Extract the [x, y] coordinate from the center of the cell holding the provided text.  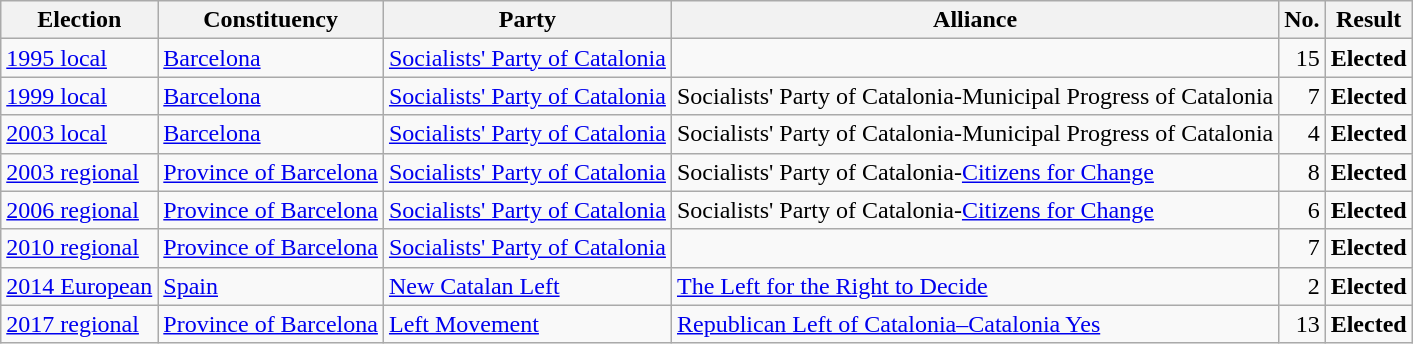
1995 local [80, 58]
Spain [271, 286]
2 [1302, 286]
2014 European [80, 286]
Result [1368, 20]
No. [1302, 20]
13 [1302, 324]
Republican Left of Catalonia–Catalonia Yes [974, 324]
Election [80, 20]
2003 local [80, 134]
15 [1302, 58]
4 [1302, 134]
2006 regional [80, 210]
Left Movement [527, 324]
New Catalan Left [527, 286]
Alliance [974, 20]
2003 regional [80, 172]
1999 local [80, 96]
The Left for the Right to Decide [974, 286]
8 [1302, 172]
Constituency [271, 20]
2017 regional [80, 324]
2010 regional [80, 248]
Party [527, 20]
6 [1302, 210]
